Capture the cell that displays the provided text and extract its [x, y] central coordinate. 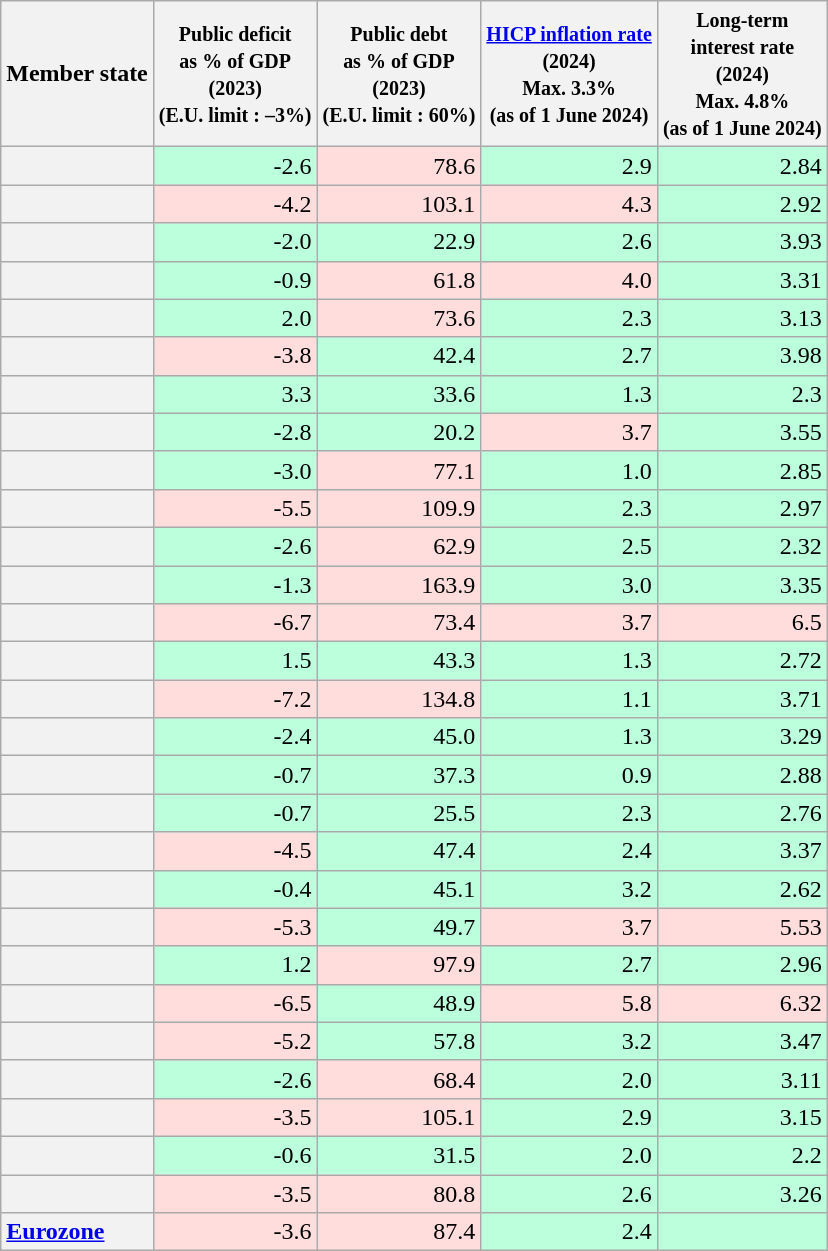
22.9 [399, 242]
3.98 [742, 356]
1.0 [570, 470]
-5.2 [235, 1041]
2.62 [742, 889]
49.7 [399, 927]
3.71 [742, 699]
42.4 [399, 356]
3.93 [742, 242]
-4.5 [235, 851]
103.1 [399, 204]
HICP inflation rate(2024)Max. 3.3%(as of 1 June 2024) [570, 74]
3.3 [235, 394]
3.37 [742, 851]
80.8 [399, 1193]
68.4 [399, 1079]
77.1 [399, 470]
2.92 [742, 204]
3.35 [742, 585]
2.76 [742, 813]
3.15 [742, 1117]
3.26 [742, 1193]
61.8 [399, 280]
-3.6 [235, 1232]
73.6 [399, 318]
-2.4 [235, 737]
-3.8 [235, 356]
45.0 [399, 737]
-6.5 [235, 1003]
2.32 [742, 546]
62.9 [399, 546]
Member state [78, 74]
-2.0 [235, 242]
Long-terminterest rate(2024)Max. 4.8%(as of 1 June 2024) [742, 74]
Public debtas % of GDP(2023)(E.U. limit : 60%) [399, 74]
31.5 [399, 1155]
4.0 [570, 280]
2.5 [570, 546]
3.13 [742, 318]
6.5 [742, 623]
163.9 [399, 585]
48.9 [399, 1003]
20.2 [399, 432]
5.53 [742, 927]
4.3 [570, 204]
Public deficitas % of GDP(2023)(E.U. limit : –3%) [235, 74]
47.4 [399, 851]
-2.8 [235, 432]
25.5 [399, 813]
1.1 [570, 699]
3.55 [742, 432]
Eurozone [78, 1232]
37.3 [399, 775]
1.5 [235, 661]
-5.5 [235, 508]
-7.2 [235, 699]
2.84 [742, 166]
-0.4 [235, 889]
-3.0 [235, 470]
2.85 [742, 470]
-5.3 [235, 927]
3.0 [570, 585]
-4.2 [235, 204]
78.6 [399, 166]
87.4 [399, 1232]
2.2 [742, 1155]
1.2 [235, 965]
3.29 [742, 737]
134.8 [399, 699]
33.6 [399, 394]
2.96 [742, 965]
-6.7 [235, 623]
45.1 [399, 889]
0.9 [570, 775]
3.47 [742, 1041]
57.8 [399, 1041]
2.97 [742, 508]
109.9 [399, 508]
-1.3 [235, 585]
105.1 [399, 1117]
5.8 [570, 1003]
6.32 [742, 1003]
73.4 [399, 623]
97.9 [399, 965]
3.31 [742, 280]
2.72 [742, 661]
-0.9 [235, 280]
3.11 [742, 1079]
2.88 [742, 775]
43.3 [399, 661]
-0.6 [235, 1155]
